Search for the cell housing the specified text and yield its (x, y) center coordinate. 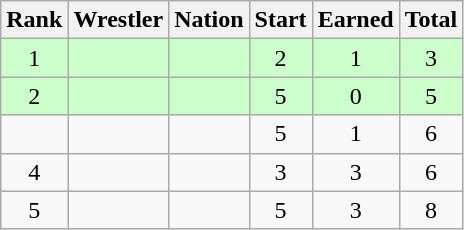
Wrestler (118, 20)
Earned (356, 20)
Nation (209, 20)
Total (431, 20)
4 (34, 172)
Start (280, 20)
8 (431, 210)
Rank (34, 20)
0 (356, 96)
